Capture the cell that displays the provided text and extract its [x, y] central coordinate. 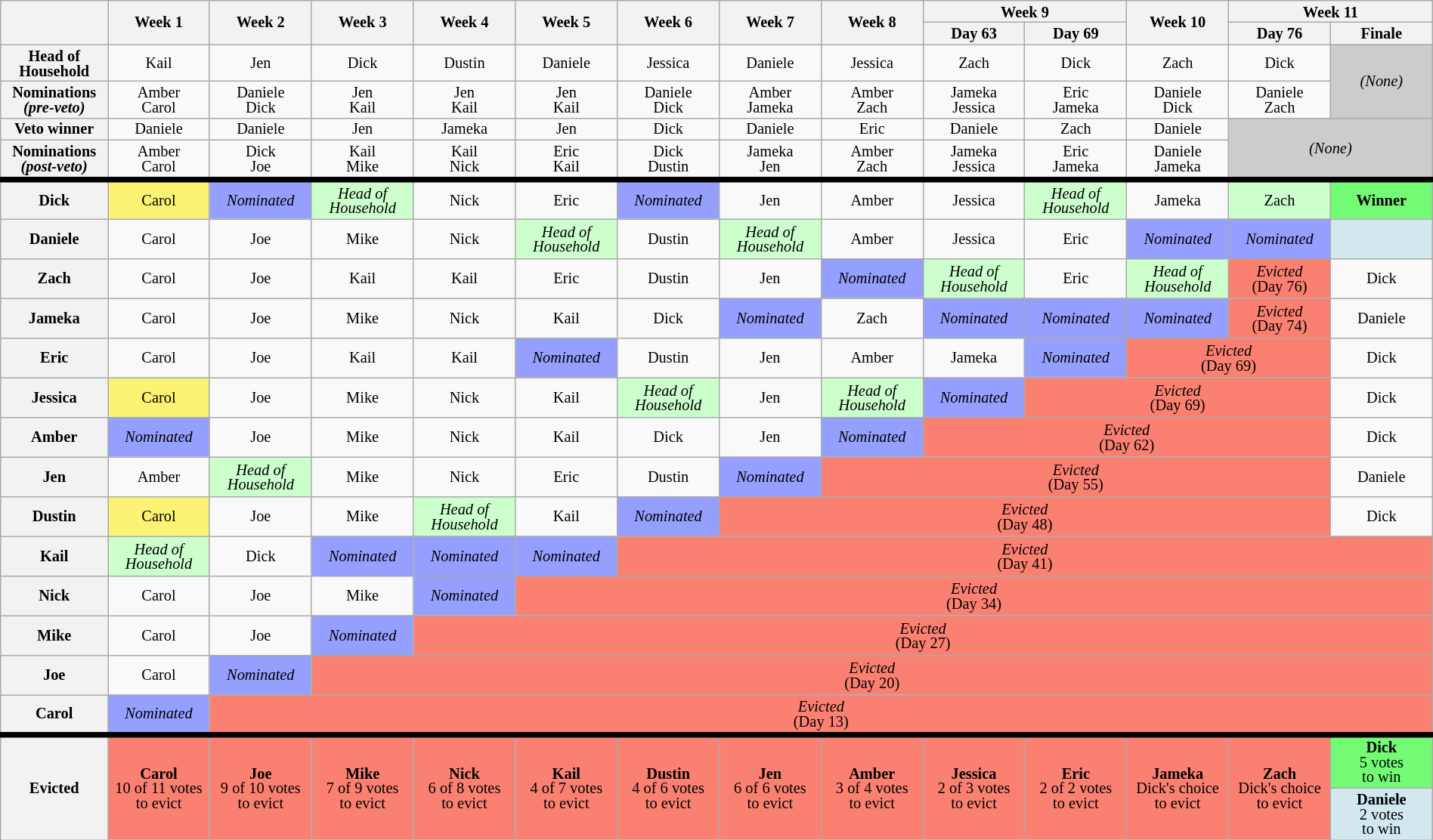
JamekaDick's choiceto evict [1178, 787]
Nick6 of 8 votesto evict [464, 787]
Kail4 of 7 votesto evict [567, 787]
Week 1 [159, 22]
Amber3 of 4 votesto evict [872, 787]
DickJoe [260, 159]
Nominations(pre-veto) [54, 100]
Evicted(Day 62) [1126, 437]
Week 7 [769, 22]
Week 8 [872, 22]
Daniele2 votesto win [1382, 814]
DickDustin [668, 159]
Week 4 [464, 22]
Week 2 [260, 22]
Evicted(Day 74) [1280, 317]
DanieleZach [1280, 100]
AmberJameka [769, 100]
Dustin4 of 6 votesto evict [668, 787]
DanieleJameka [1178, 159]
Winner [1382, 199]
Evicted(Day 27) [923, 635]
Evicted(Day 76) [1280, 278]
Carol10 of 11 votesto evict [159, 787]
JamekaJen [769, 159]
ZachDick's choiceto evict [1280, 787]
Jessica2 of 3 votesto evict [973, 787]
Week 11 [1331, 11]
KailMike [363, 159]
Jen6 of 6 votesto evict [769, 787]
Evicted(Day 13) [821, 714]
Evicted(Day 55) [1076, 476]
Mike7 of 9 votesto evict [363, 787]
Day 63 [973, 33]
Evicted(Day 34) [973, 595]
KailNick [464, 159]
Week 3 [363, 22]
Dick5 votesto win [1382, 761]
Day 69 [1076, 33]
Week 6 [668, 22]
Week 10 [1178, 22]
Evicted [54, 787]
Evicted(Day 20) [872, 675]
Veto winner [54, 128]
Joe9 of 10 votesto evict [260, 787]
Week 9 [1025, 11]
Nominations(post-veto) [54, 159]
Day 76 [1280, 33]
Week 5 [567, 22]
Eric2 of 2 votesto evict [1076, 787]
Evicted(Day 41) [1025, 555]
Evicted(Day 48) [1025, 516]
EricKail [567, 159]
Finale [1382, 33]
